Determine the (x, y) coordinate at the center of the cell enclosing the given text.  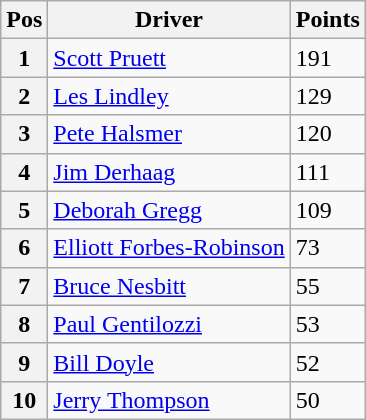
Driver (169, 20)
Paul Gentilozzi (169, 324)
109 (328, 210)
53 (328, 324)
4 (24, 172)
Deborah Gregg (169, 210)
129 (328, 96)
Bill Doyle (169, 362)
120 (328, 134)
Scott Pruett (169, 58)
Jerry Thompson (169, 400)
Bruce Nesbitt (169, 286)
Jim Derhaag (169, 172)
191 (328, 58)
10 (24, 400)
8 (24, 324)
9 (24, 362)
73 (328, 248)
6 (24, 248)
Points (328, 20)
1 (24, 58)
7 (24, 286)
2 (24, 96)
Les Lindley (169, 96)
111 (328, 172)
Elliott Forbes-Robinson (169, 248)
52 (328, 362)
3 (24, 134)
50 (328, 400)
Pos (24, 20)
5 (24, 210)
55 (328, 286)
Pete Halsmer (169, 134)
